Identify which cell holds the provided text, then report its (x, y) central coordinate. 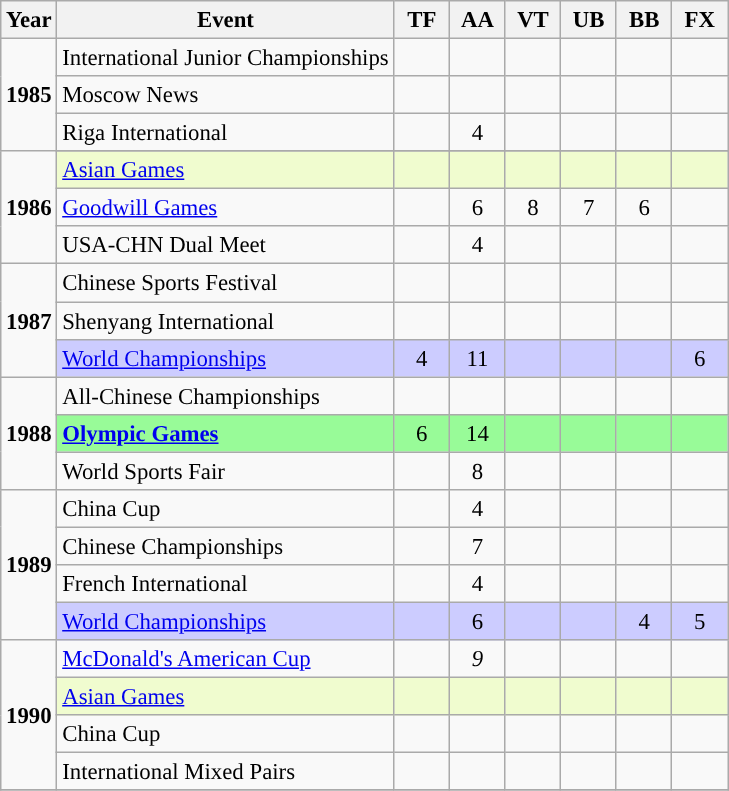
Olympic Games (226, 433)
Shenyang International (226, 321)
1986 (29, 208)
1987 (29, 320)
International Junior Championships (226, 58)
1989 (29, 565)
International Mixed Pairs (226, 772)
1988 (29, 434)
Chinese Championships (226, 546)
1990 (29, 715)
14 (478, 433)
Moscow News (226, 95)
TF (422, 20)
USA-CHN Dual Meet (226, 245)
Chinese Sports Festival (226, 283)
5 (700, 621)
11 (478, 358)
VT (533, 20)
FX (700, 20)
1985 (29, 96)
BB (644, 20)
McDonald's American Cup (226, 659)
Event (226, 20)
All-Chinese Championships (226, 396)
9 (478, 659)
Goodwill Games (226, 208)
French International (226, 584)
Year (29, 20)
Riga International (226, 133)
AA (478, 20)
UB (589, 20)
World Sports Fair (226, 471)
